Output the (x, y) coordinate of the center of the cell containing the given text.  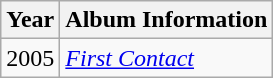
2005 (30, 58)
First Contact (166, 58)
Year (30, 20)
Album Information (166, 20)
